Return [x, y] of the center of cell containing provided text 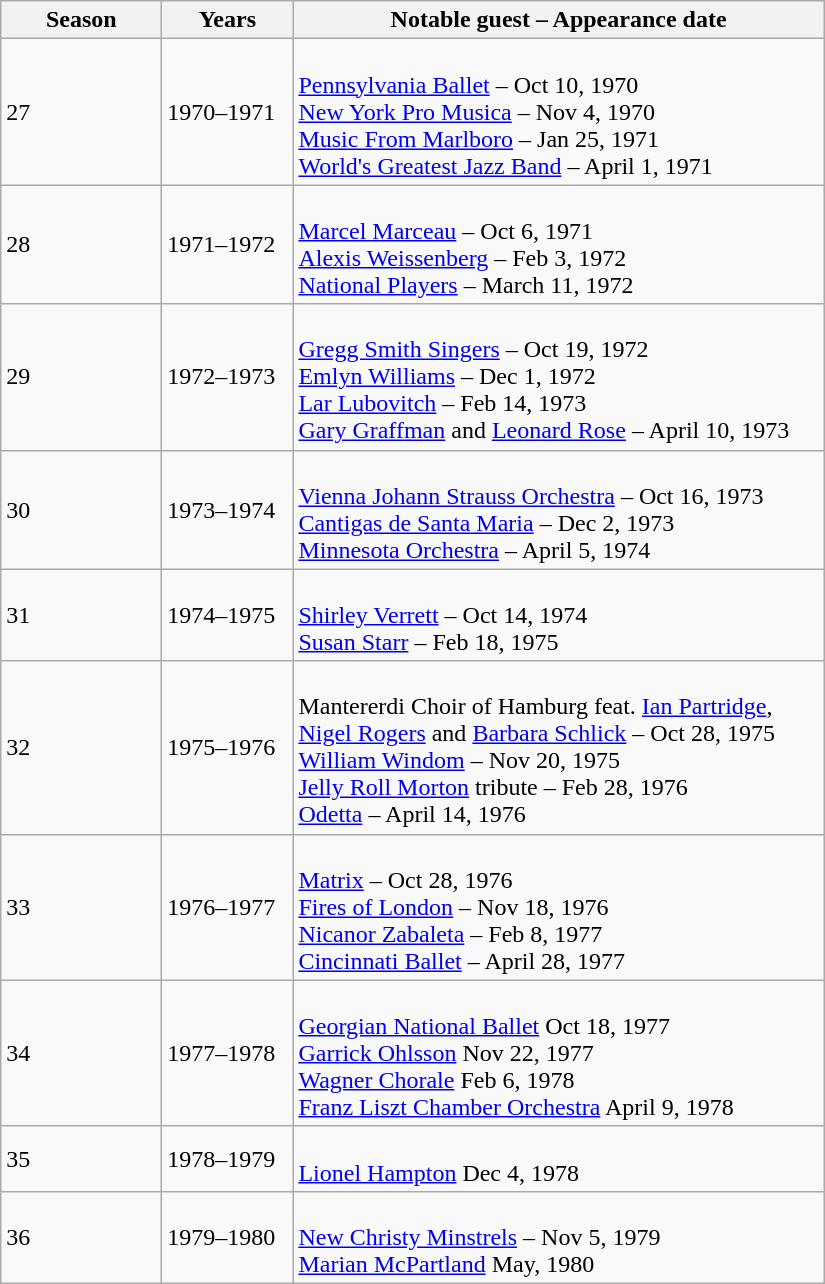
36 [82, 1237]
1975–1976 [228, 748]
New Christy Minstrels – Nov 5, 1979 Marian McPartland May, 1980 [558, 1237]
27 [82, 112]
1974–1975 [228, 615]
1976–1977 [228, 907]
Marcel Marceau – Oct 6, 1971 Alexis Weissenberg – Feb 3, 1972 National Players – March 11, 1972 [558, 244]
33 [82, 907]
34 [82, 1053]
35 [82, 1158]
Gregg Smith Singers – Oct 19, 1972 Emlyn Williams – Dec 1, 1972 Lar Lubovitch – Feb 14, 1973 Gary Graffman and Leonard Rose – April 10, 1973 [558, 377]
30 [82, 510]
1979–1980 [228, 1237]
Vienna Johann Strauss Orchestra – Oct 16, 1973 Cantigas de Santa Maria – Dec 2, 1973 Minnesota Orchestra – April 5, 1974 [558, 510]
Matrix – Oct 28, 1976 Fires of London – Nov 18, 1976 Nicanor Zabaleta – Feb 8, 1977 Cincinnati Ballet – April 28, 1977 [558, 907]
1972–1973 [228, 377]
31 [82, 615]
29 [82, 377]
Pennsylvania Ballet – Oct 10, 1970 New York Pro Musica – Nov 4, 1970 Music From Marlboro – Jan 25, 1971 World's Greatest Jazz Band – April 1, 1971 [558, 112]
Season [82, 20]
1970–1971 [228, 112]
1978–1979 [228, 1158]
Years [228, 20]
32 [82, 748]
Notable guest – Appearance date [558, 20]
Shirley Verrett – Oct 14, 1974 Susan Starr – Feb 18, 1975 [558, 615]
1977–1978 [228, 1053]
28 [82, 244]
1973–1974 [228, 510]
1971–1972 [228, 244]
Georgian National Ballet Oct 18, 1977 Garrick Ohlsson Nov 22, 1977 Wagner Chorale Feb 6, 1978 Franz Liszt Chamber Orchestra April 9, 1978 [558, 1053]
Lionel Hampton Dec 4, 1978 [558, 1158]
